Find where the given text appears and provide that cell's center as [x, y] coordinate. 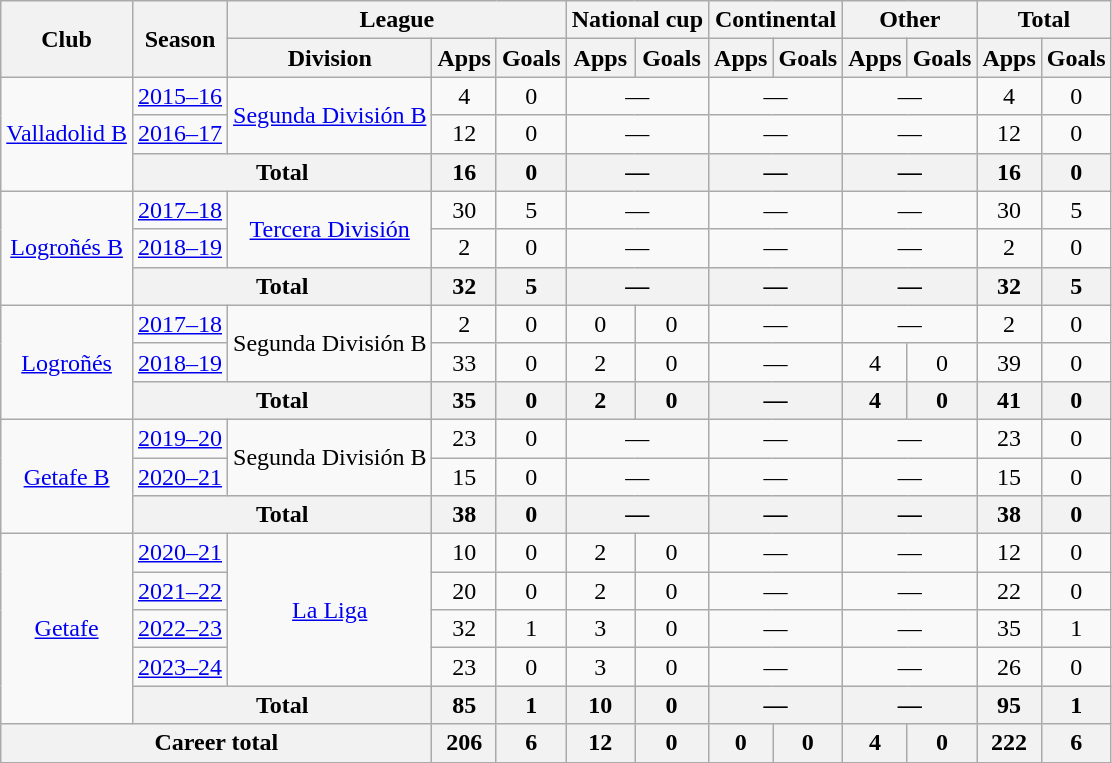
85 [464, 705]
206 [464, 743]
National cup [637, 20]
Season [180, 39]
Getafe [67, 629]
Tercera División [330, 229]
95 [1009, 705]
Division [330, 58]
Career total [216, 743]
26 [1009, 667]
League [398, 20]
22 [1009, 591]
2023–24 [180, 667]
Other [910, 20]
Continental [776, 20]
33 [464, 362]
Getafe B [67, 476]
Valladolid B [67, 134]
222 [1009, 743]
2019–20 [180, 438]
Logroñés [67, 362]
2016–17 [180, 134]
Club [67, 39]
20 [464, 591]
La Liga [330, 610]
Logroñés B [67, 248]
2022–23 [180, 629]
2021–22 [180, 591]
41 [1009, 400]
2015–16 [180, 96]
39 [1009, 362]
